Return the (x, y) coordinate for the center point of the cell that contains the specified text.  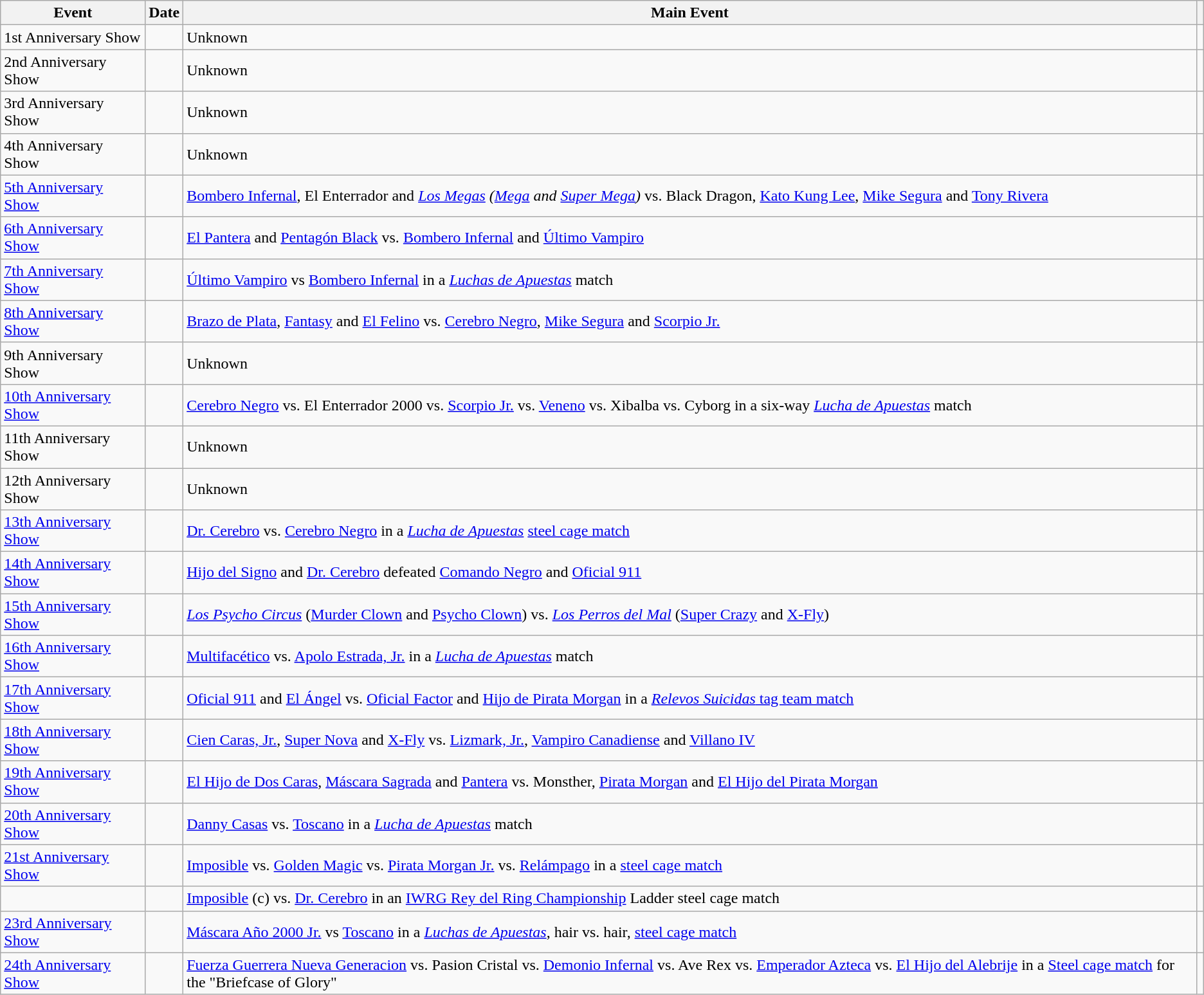
5th Anniversary Show (73, 196)
3rd Anniversary Show (73, 112)
13th Anniversary Show (73, 531)
15th Anniversary Show (73, 615)
Main Event (689, 13)
18th Anniversary Show (73, 740)
Event (73, 13)
23rd Anniversary Show (73, 931)
Los Psycho Circus (Murder Clown and Psycho Clown) vs. Los Perros del Mal (Super Crazy and X-Fly) (689, 615)
6th Anniversary Show (73, 238)
Último Vampiro vs Bombero Infernal in a Luchas de Apuestas match (689, 279)
24th Anniversary Show (73, 974)
Danny Casas vs. Toscano in a Lucha de Apuestas match (689, 823)
Bombero Infernal, El Enterrador and Los Megas (Mega and Super Mega) vs. Black Dragon, Kato Kung Lee, Mike Segura and Tony Rivera (689, 196)
Máscara Año 2000 Jr. vs Toscano in a Luchas de Apuestas, hair vs. hair, steel cage match (689, 931)
19th Anniversary Show (73, 782)
Oficial 911 and El Ángel vs. Oficial Factor and Hijo de Pirata Morgan in a Relevos Suicidas tag team match (689, 698)
Date (165, 13)
Cerebro Negro vs. El Enterrador 2000 vs. Scorpio Jr. vs. Veneno vs. Xibalba vs. Cyborg in a six-way Lucha de Apuestas match (689, 405)
Imposible vs. Golden Magic vs. Pirata Morgan Jr. vs. Relámpago in a steel cage match (689, 866)
7th Anniversary Show (73, 279)
17th Anniversary Show (73, 698)
Multifacético vs. Apolo Estrada, Jr. in a Lucha de Apuestas match (689, 656)
Cien Caras, Jr., Super Nova and X-Fly vs. Lizmark, Jr., Vampiro Canadiense and Villano IV (689, 740)
12th Anniversary Show (73, 489)
2nd Anniversary Show (73, 71)
11th Anniversary Show (73, 446)
8th Anniversary Show (73, 322)
Imposible (c) vs. Dr. Cerebro in an IWRG Rey del Ring Championship Ladder steel cage match (689, 899)
4th Anniversary Show (73, 154)
Dr. Cerebro vs. Cerebro Negro in a Lucha de Apuestas steel cage match (689, 531)
14th Anniversary Show (73, 572)
El Hijo de Dos Caras, Máscara Sagrada and Pantera vs. Monsther, Pirata Morgan and El Hijo del Pirata Morgan (689, 782)
El Pantera and Pentagón Black vs. Bombero Infernal and Último Vampiro (689, 238)
1st Anniversary Show (73, 37)
10th Anniversary Show (73, 405)
Hijo del Signo and Dr. Cerebro defeated Comando Negro and Oficial 911 (689, 572)
9th Anniversary Show (73, 363)
16th Anniversary Show (73, 656)
21st Anniversary Show (73, 866)
20th Anniversary Show (73, 823)
Brazo de Plata, Fantasy and El Felino vs. Cerebro Negro, Mike Segura and Scorpio Jr. (689, 322)
